Scan for the cell matching the given text and deliver its (X, Y) coordinate at center. 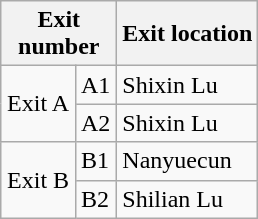
Exit location (188, 34)
Exit B (38, 180)
Exit number (59, 34)
A1 (96, 85)
B1 (96, 161)
Shilian Lu (188, 199)
B2 (96, 199)
Exit A (38, 104)
Nanyuecun (188, 161)
A2 (96, 123)
